Return the (X, Y) coordinate for the center point of the cell that contains the specified text.  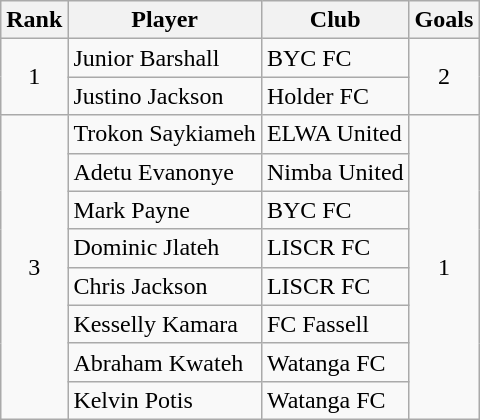
Adetu Evanonye (165, 172)
Player (165, 20)
Kelvin Potis (165, 400)
Trokon Saykiameh (165, 134)
Holder FC (335, 96)
FC Fassell (335, 324)
Nimba United (335, 172)
3 (34, 267)
Kesselly Kamara (165, 324)
Justino Jackson (165, 96)
Club (335, 20)
ELWA United (335, 134)
Abraham Kwateh (165, 362)
Junior Barshall (165, 58)
Chris Jackson (165, 286)
Goals (444, 20)
Mark Payne (165, 210)
Rank (34, 20)
Dominic Jlateh (165, 248)
2 (444, 77)
